Search for the cell housing the specified text and yield its [x, y] center coordinate. 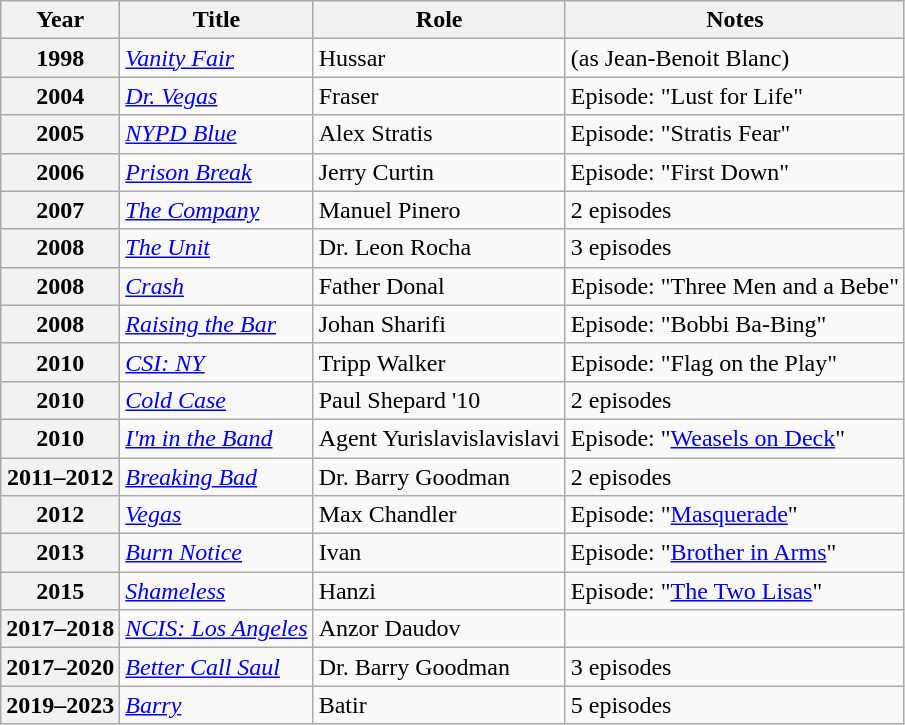
Episode: "First Down" [734, 172]
Father Donal [439, 286]
Breaking Bad [216, 477]
Fraser [439, 96]
The Company [216, 210]
Episode: "Flag on the Play" [734, 362]
The Unit [216, 248]
2012 [60, 515]
Episode: "Stratis Fear" [734, 134]
Episode: "Lust for Life" [734, 96]
Episode: "Weasels on Deck" [734, 438]
Vegas [216, 515]
Episode: "Bobbi Ba-Bing" [734, 324]
2004 [60, 96]
Vanity Fair [216, 58]
Anzor Daudov [439, 629]
Title [216, 20]
2013 [60, 553]
Johan Sharifi [439, 324]
Prison Break [216, 172]
Raising the Bar [216, 324]
Year [60, 20]
NYPD Blue [216, 134]
2015 [60, 591]
Paul Shepard '10 [439, 400]
Alex Stratis [439, 134]
5 episodes [734, 705]
Jerry Curtin [439, 172]
Batir [439, 705]
Cold Case [216, 400]
2007 [60, 210]
Ivan [439, 553]
NCIS: Los Angeles [216, 629]
Episode: "The Two Lisas" [734, 591]
2019–2023 [60, 705]
Crash [216, 286]
Notes [734, 20]
Barry [216, 705]
Hussar [439, 58]
2006 [60, 172]
Hanzi [439, 591]
Burn Notice [216, 553]
Dr. Leon Rocha [439, 248]
Episode: "Brother in Arms" [734, 553]
Better Call Saul [216, 667]
Shameless [216, 591]
2011–2012 [60, 477]
2005 [60, 134]
(as Jean-Benoit Blanc) [734, 58]
I'm in the Band [216, 438]
2017–2018 [60, 629]
Episode: "Three Men and a Bebe" [734, 286]
CSI: NY [216, 362]
Episode: "Masquerade" [734, 515]
1998 [60, 58]
Agent Yurislavislavislavi [439, 438]
Manuel Pinero [439, 210]
Role [439, 20]
Max Chandler [439, 515]
2017–2020 [60, 667]
Tripp Walker [439, 362]
Dr. Vegas [216, 96]
